Determine the [X, Y] coordinate at the center of the cell enclosing the given text.  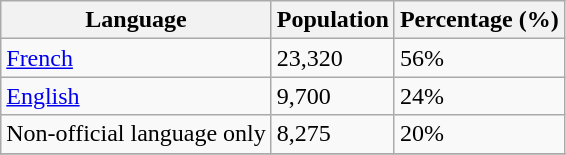
23,320 [332, 58]
French [136, 58]
56% [479, 58]
Non-official language only [136, 134]
8,275 [332, 134]
9,700 [332, 96]
Percentage (%) [479, 20]
20% [479, 134]
Language [136, 20]
Population [332, 20]
24% [479, 96]
English [136, 96]
